Return the (X, Y) coordinate for the center point of the cell that contains the specified text.  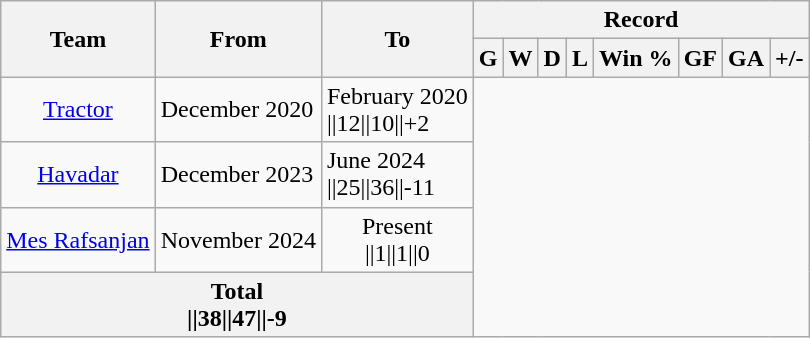
Record (641, 20)
Tractor (78, 110)
February 2020||12||10||+2 (397, 110)
Havadar (78, 174)
December 2020 (238, 110)
December 2023 (238, 174)
To (397, 39)
W (520, 58)
Present||1||1||0 (397, 240)
+/- (790, 58)
Mes Rafsanjan (78, 240)
L (580, 58)
From (238, 39)
GF (700, 58)
G (488, 58)
June 2024||25||36||-11 (397, 174)
November 2024 (238, 240)
GA (746, 58)
Total||38||47||-9 (237, 304)
D (552, 58)
Team (78, 39)
Win % (636, 58)
